Locate the cell with the specified text and output its [x, y] center coordinate. 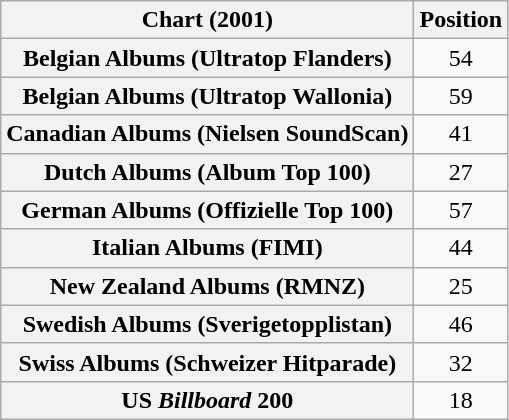
Dutch Albums (Album Top 100) [208, 172]
41 [461, 134]
54 [461, 58]
Belgian Albums (Ultratop Flanders) [208, 58]
32 [461, 362]
18 [461, 400]
New Zealand Albums (RMNZ) [208, 286]
Belgian Albums (Ultratop Wallonia) [208, 96]
59 [461, 96]
US Billboard 200 [208, 400]
27 [461, 172]
46 [461, 324]
57 [461, 210]
Chart (2001) [208, 20]
Canadian Albums (Nielsen SoundScan) [208, 134]
Italian Albums (FIMI) [208, 248]
Swedish Albums (Sverigetopplistan) [208, 324]
Position [461, 20]
25 [461, 286]
Swiss Albums (Schweizer Hitparade) [208, 362]
44 [461, 248]
German Albums (Offizielle Top 100) [208, 210]
